Scan for the cell matching the given text and deliver its (x, y) coordinate at center. 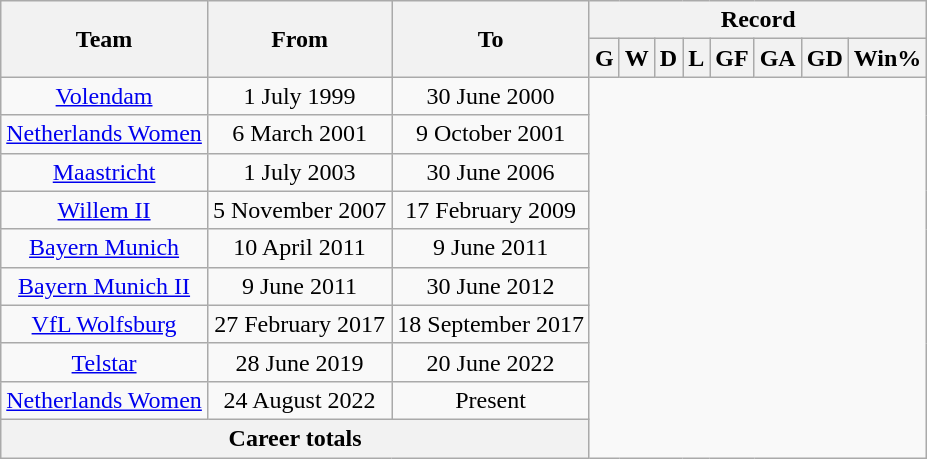
GF (732, 58)
Willem II (104, 210)
27 February 2017 (299, 324)
Bayern Munich (104, 248)
From (299, 39)
L (696, 58)
1 July 2003 (299, 172)
W (636, 58)
G (604, 58)
5 November 2007 (299, 210)
GA (778, 58)
Bayern Munich II (104, 286)
30 June 2000 (491, 96)
Win% (888, 58)
VfL Wolfsburg (104, 324)
30 June 2012 (491, 286)
Career totals (296, 438)
24 August 2022 (299, 400)
10 April 2011 (299, 248)
GD (824, 58)
Maastricht (104, 172)
18 September 2017 (491, 324)
Telstar (104, 362)
9 October 2001 (491, 134)
Present (491, 400)
17 February 2009 (491, 210)
1 July 1999 (299, 96)
28 June 2019 (299, 362)
Volendam (104, 96)
30 June 2006 (491, 172)
6 March 2001 (299, 134)
Record (758, 20)
20 June 2022 (491, 362)
Team (104, 39)
D (668, 58)
To (491, 39)
